Return the [x, y] coordinate for the center point of the cell that contains the specified text.  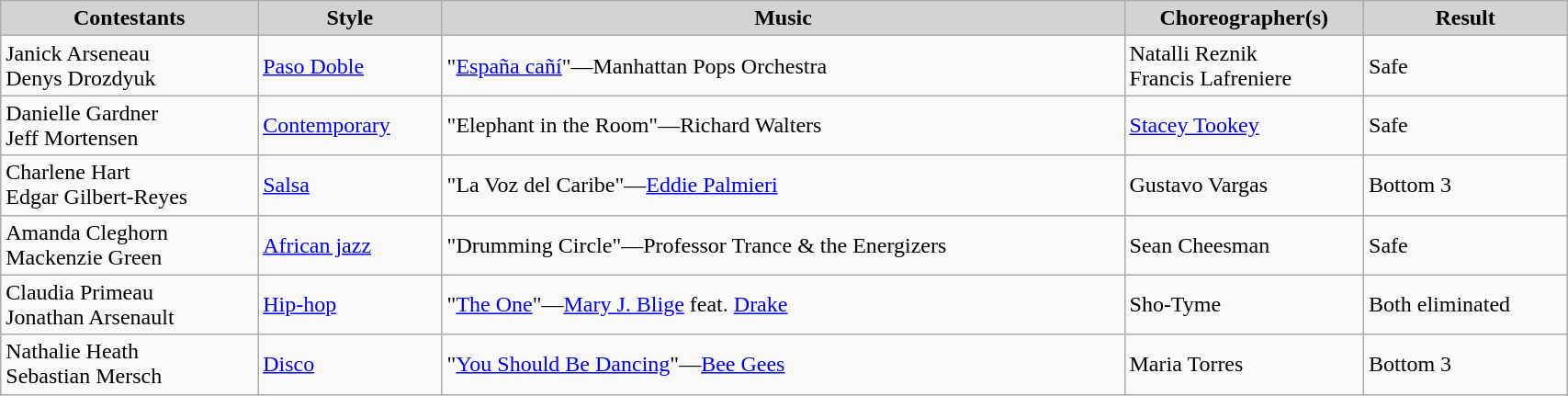
Both eliminated [1466, 305]
"La Voz del Caribe"—Eddie Palmieri [783, 186]
Janick ArseneauDenys Drozdyuk [130, 66]
Result [1466, 18]
Nathalie HeathSebastian Mersch [130, 364]
African jazz [350, 244]
Choreographer(s) [1244, 18]
Paso Doble [350, 66]
Sho-Tyme [1244, 305]
Disco [350, 364]
Claudia PrimeauJonathan Arsenault [130, 305]
Salsa [350, 186]
Style [350, 18]
Stacey Tookey [1244, 125]
"Elephant in the Room"—Richard Walters [783, 125]
"You Should Be Dancing"—Bee Gees [783, 364]
Danielle GardnerJeff Mortensen [130, 125]
"Drumming Circle"—Professor Trance & the Energizers [783, 244]
Sean Cheesman [1244, 244]
"España cañí"—Manhattan Pops Orchestra [783, 66]
Natalli ReznikFrancis Lafreniere [1244, 66]
Maria Torres [1244, 364]
Contemporary [350, 125]
Contestants [130, 18]
Music [783, 18]
"The One"—Mary J. Blige feat. Drake [783, 305]
Amanda CleghornMackenzie Green [130, 244]
Gustavo Vargas [1244, 186]
Charlene HartEdgar Gilbert-Reyes [130, 186]
Hip-hop [350, 305]
